From the cell containing the given text, extract its center point as (X, Y) coordinate. 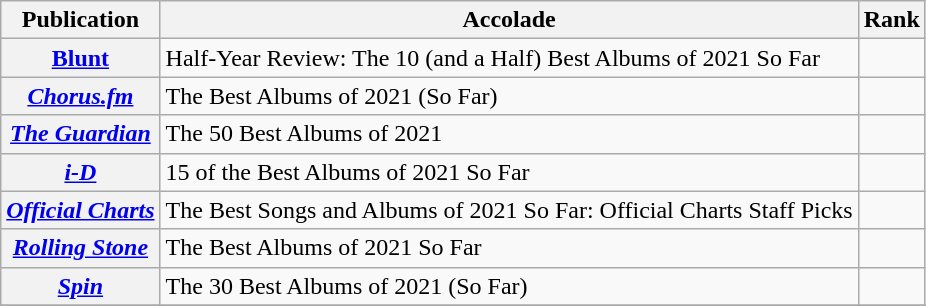
15 of the Best Albums of 2021 So Far (509, 172)
Spin (80, 286)
Blunt (80, 58)
The Best Albums of 2021 So Far (509, 248)
The Best Songs and Albums of 2021 So Far: Official Charts Staff Picks (509, 210)
Rank (892, 20)
Rolling Stone (80, 248)
The Best Albums of 2021 (So Far) (509, 96)
Half-Year Review: The 10 (and a Half) Best Albums of 2021 So Far (509, 58)
Chorus.fm (80, 96)
Publication (80, 20)
The 50 Best Albums of 2021 (509, 134)
i-D (80, 172)
Official Charts (80, 210)
The Guardian (80, 134)
The 30 Best Albums of 2021 (So Far) (509, 286)
Accolade (509, 20)
